Find where the given text appears and provide that cell's center as [x, y] coordinate. 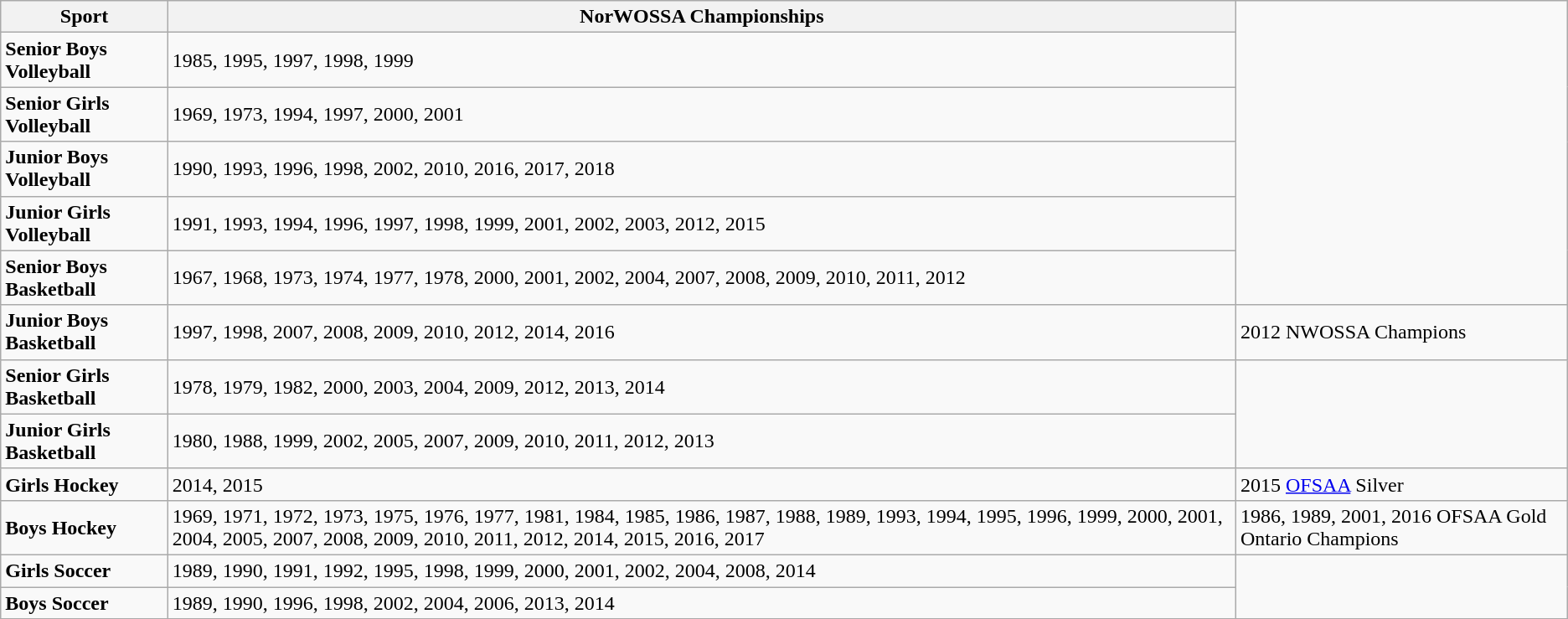
Junior Girls Basketball [84, 441]
1997, 1998, 2007, 2008, 2009, 2010, 2012, 2014, 2016 [702, 332]
1986, 1989, 2001, 2016 OFSAA Gold Ontario Champions [1401, 528]
1967, 1968, 1973, 1974, 1977, 1978, 2000, 2001, 2002, 2004, 2007, 2008, 2009, 2010, 2011, 2012 [702, 278]
1990, 1993, 1996, 1998, 2002, 2010, 2016, 2017, 2018 [702, 169]
1978, 1979, 1982, 2000, 2003, 2004, 2009, 2012, 2013, 2014 [702, 387]
2014, 2015 [702, 484]
Girls Soccer [84, 570]
2015 OFSAA Silver [1401, 484]
1991, 1993, 1994, 1996, 1997, 1998, 1999, 2001, 2002, 2003, 2012, 2015 [702, 223]
1989, 1990, 1996, 1998, 2002, 2004, 2006, 2013, 2014 [702, 602]
Senior Girls Volleyball [84, 114]
Junior Boys Volleyball [84, 169]
1989, 1990, 1991, 1992, 1995, 1998, 1999, 2000, 2001, 2002, 2004, 2008, 2014 [702, 570]
1969, 1973, 1994, 1997, 2000, 2001 [702, 114]
NorWOSSA Championships [702, 17]
Junior Boys Basketball [84, 332]
Girls Hockey [84, 484]
1980, 1988, 1999, 2002, 2005, 2007, 2009, 2010, 2011, 2012, 2013 [702, 441]
Sport [84, 17]
Senior Boys Volleyball [84, 60]
1985, 1995, 1997, 1998, 1999 [702, 60]
2012 NWOSSA Champions [1401, 332]
Junior Girls Volleyball [84, 223]
Boys Soccer [84, 602]
Senior Girls Basketball [84, 387]
Boys Hockey [84, 528]
Senior Boys Basketball [84, 278]
